Extract the [x, y] coordinate from the center of the cell holding the provided text.  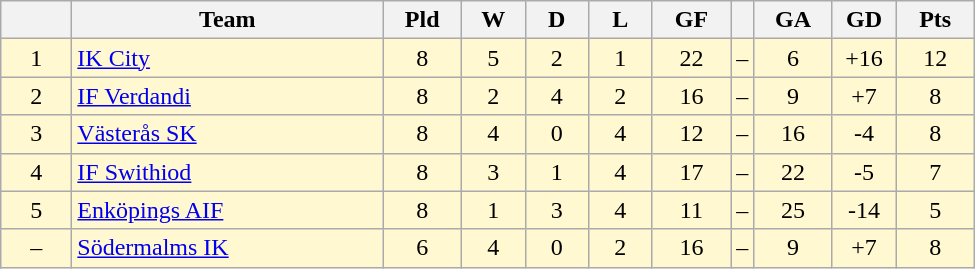
GA [794, 20]
IK City [228, 58]
Västerås SK [228, 134]
-14 [864, 210]
Pts [936, 20]
17 [692, 172]
25 [794, 210]
IF Verdandi [228, 96]
11 [692, 210]
Södermalms IK [228, 248]
GF [692, 20]
GD [864, 20]
D [557, 20]
Pld [422, 20]
7 [936, 172]
L [621, 20]
IF Swithiod [228, 172]
Team [228, 20]
W [493, 20]
-5 [864, 172]
Enköpings AIF [228, 210]
-4 [864, 134]
+16 [864, 58]
